For the text-containing cell, return its midpoint in (X, Y) coordinate format. 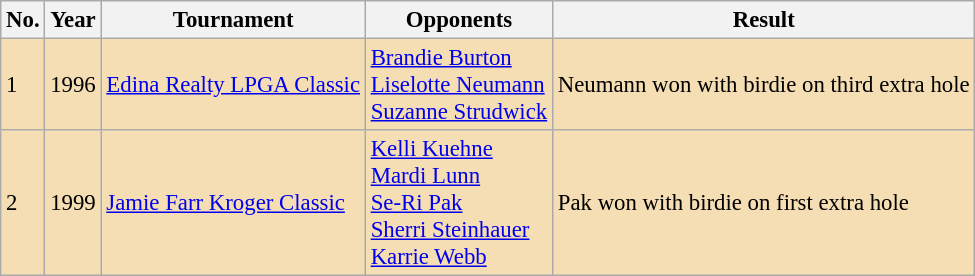
Kelli Kuehne Mardi Lunn Se-Ri Pak Sherri Steinhauer Karrie Webb (458, 203)
Brandie Burton Liselotte Neumann Suzanne Strudwick (458, 85)
Result (763, 20)
Opponents (458, 20)
Neumann won with birdie on third extra hole (763, 85)
1996 (73, 85)
2 (23, 203)
1 (23, 85)
Jamie Farr Kroger Classic (233, 203)
No. (23, 20)
Tournament (233, 20)
Edina Realty LPGA Classic (233, 85)
Year (73, 20)
1999 (73, 203)
Pak won with birdie on first extra hole (763, 203)
